Locate the cell with the specified text and output its (x, y) center coordinate. 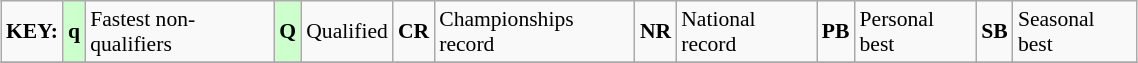
Fastest non-qualifiers (180, 32)
National record (746, 32)
Qualified (347, 32)
KEY: (32, 32)
Q (288, 32)
Championships record (534, 32)
SB (994, 32)
Seasonal best (1075, 32)
q (74, 32)
Personal best (916, 32)
NR (656, 32)
PB (836, 32)
CR (414, 32)
